Detect which cell encompasses the target text, then output its [x, y] center coordinate. 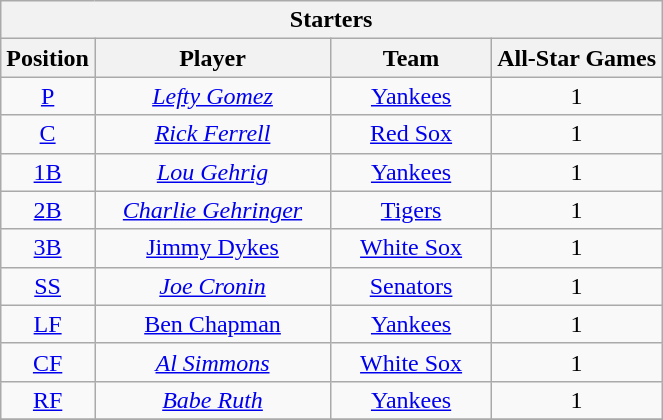
1B [48, 172]
SS [48, 286]
RF [48, 400]
Senators [412, 286]
LF [48, 324]
Starters [332, 20]
Charlie Gehringer [212, 210]
Ben Chapman [212, 324]
Team [412, 58]
Position [48, 58]
Babe Ruth [212, 400]
Joe Cronin [212, 286]
3B [48, 248]
Tigers [412, 210]
Red Sox [412, 134]
P [48, 96]
Rick Ferrell [212, 134]
Lou Gehrig [212, 172]
CF [48, 362]
Lefty Gomez [212, 96]
Player [212, 58]
Jimmy Dykes [212, 248]
All-Star Games [577, 58]
Al Simmons [212, 362]
2B [48, 210]
C [48, 134]
